Output the (X, Y) coordinate of the center of the cell containing the given text.  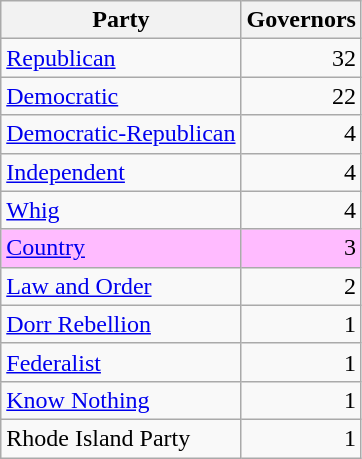
3 (301, 248)
Republican (121, 58)
22 (301, 96)
Democratic-Republican (121, 134)
Country (121, 248)
Party (121, 20)
Governors (301, 20)
Independent (121, 172)
Democratic (121, 96)
32 (301, 58)
Rhode Island Party (121, 438)
Whig (121, 210)
2 (301, 286)
Know Nothing (121, 400)
Dorr Rebellion (121, 324)
Law and Order (121, 286)
Federalist (121, 362)
